Locate the cell with the specified text and output its [X, Y] center coordinate. 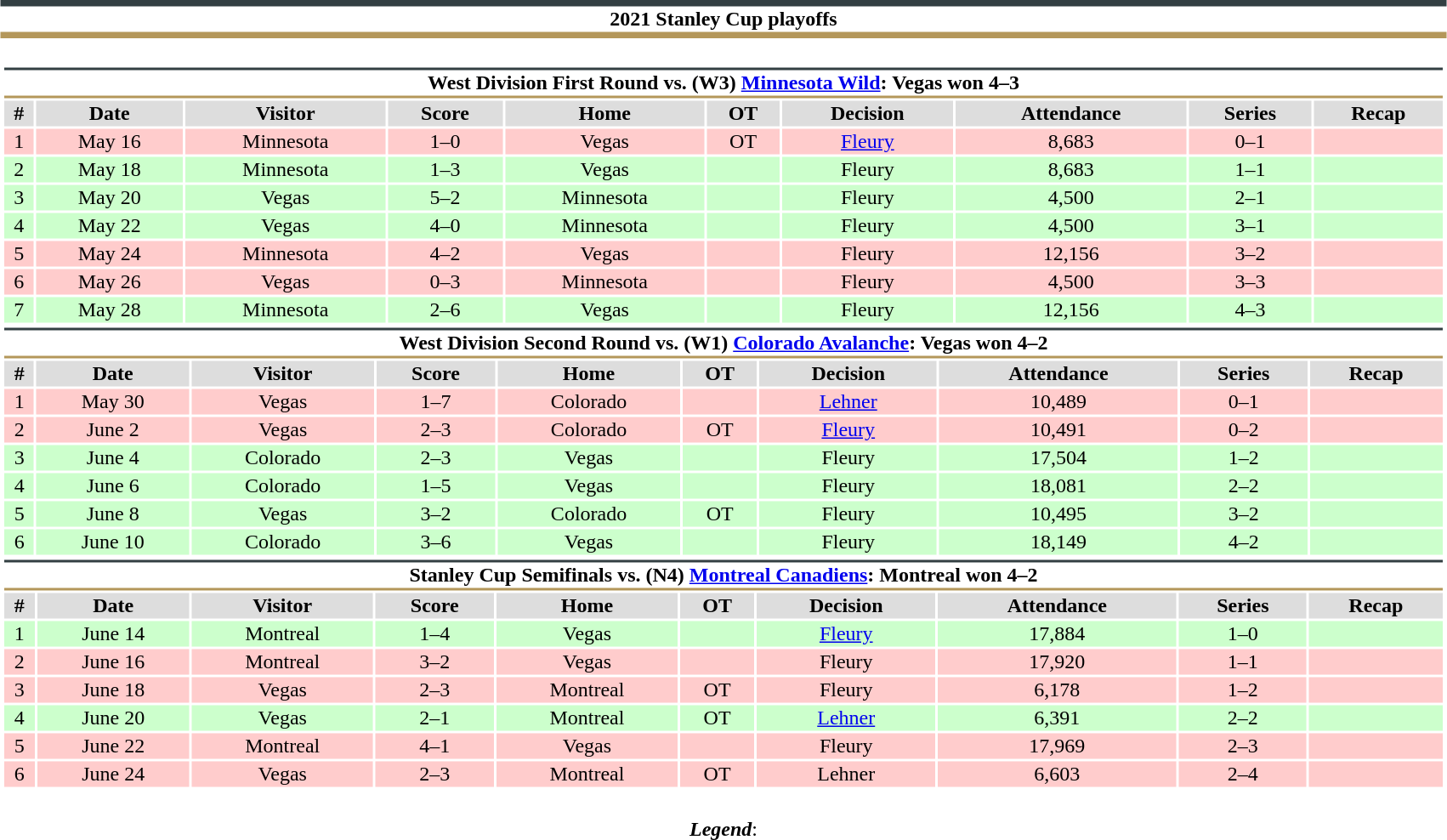
10,495 [1058, 514]
June 4 [112, 458]
1–5 [435, 485]
May 28 [109, 310]
May 20 [109, 198]
June 10 [112, 542]
June 22 [113, 746]
6,603 [1058, 775]
2–6 [445, 310]
0–3 [445, 281]
West Division First Round vs. (W3) Minnesota Wild: Vegas won 4–3 [723, 83]
17,504 [1058, 458]
May 16 [109, 142]
6,178 [1058, 690]
June 18 [113, 690]
1–3 [445, 169]
3–3 [1250, 281]
17,884 [1058, 633]
17,969 [1058, 746]
18,149 [1058, 542]
May 22 [109, 225]
June 20 [113, 718]
June 6 [112, 485]
June 16 [113, 662]
May 26 [109, 281]
May 24 [109, 254]
June 14 [113, 633]
0–2 [1244, 429]
Stanley Cup Semifinals vs. (N4) Montreal Canadiens: Montreal won 4–2 [723, 575]
18,081 [1058, 485]
5–2 [445, 198]
17,920 [1058, 662]
June 2 [112, 429]
4–3 [1250, 310]
10,491 [1058, 429]
1–7 [435, 402]
4–0 [445, 225]
4–1 [434, 746]
June 24 [113, 775]
10,489 [1058, 402]
1–4 [434, 633]
6,391 [1058, 718]
7 [19, 310]
June 8 [112, 514]
2–4 [1243, 775]
May 18 [109, 169]
West Division Second Round vs. (W1) Colorado Avalanche: Vegas won 4–2 [723, 343]
3–1 [1250, 225]
2021 Stanley Cup playoffs [723, 19]
3–6 [435, 542]
May 30 [112, 402]
